Scan for the cell matching the given text and deliver its [X, Y] coordinate at center. 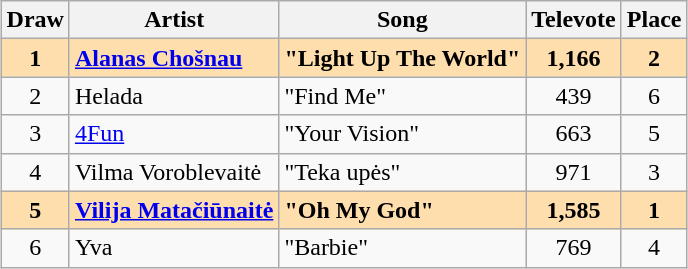
663 [574, 134]
Yva [174, 248]
"Teka upės" [402, 172]
Draw [35, 20]
"Oh My God" [402, 210]
Artist [174, 20]
Song [402, 20]
"Light Up The World" [402, 58]
"Your Vision" [402, 134]
"Barbie" [402, 248]
"Find Me" [402, 96]
1,585 [574, 210]
Vilija Matačiūnaitė [174, 210]
Vilma Voroblevaitė [174, 172]
Alanas Chošnau [174, 58]
Helada [174, 96]
971 [574, 172]
4Fun [174, 134]
Televote [574, 20]
Place [654, 20]
1,166 [574, 58]
439 [574, 96]
769 [574, 248]
